Detect which cell encompasses the target text, then output its [x, y] center coordinate. 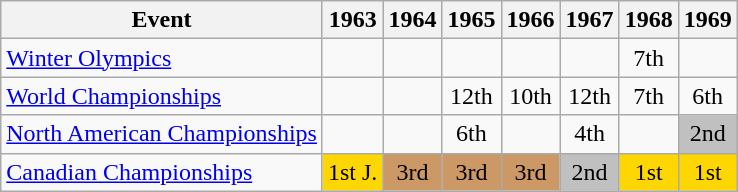
1966 [530, 20]
10th [530, 96]
1964 [412, 20]
World Championships [162, 96]
Winter Olympics [162, 58]
Event [162, 20]
1969 [708, 20]
1963 [352, 20]
1st J. [352, 172]
1968 [648, 20]
1967 [590, 20]
Canadian Championships [162, 172]
North American Championships [162, 134]
1965 [472, 20]
4th [590, 134]
